Provide the [X, Y] coordinate of the cell's center where the given text is located.  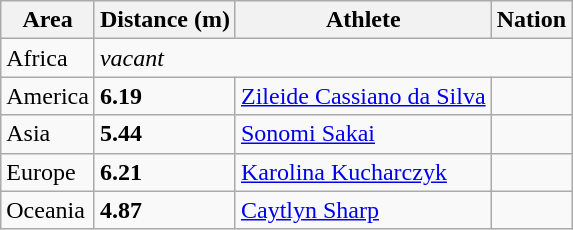
Distance (m) [164, 20]
Sonomi Sakai [363, 134]
Nation [531, 20]
Zileide Cassiano da Silva [363, 96]
Caytlyn Sharp [363, 210]
Asia [48, 134]
Oceania [48, 210]
Area [48, 20]
5.44 [164, 134]
America [48, 96]
Karolina Kucharczyk [363, 172]
6.21 [164, 172]
6.19 [164, 96]
Africa [48, 58]
4.87 [164, 210]
Europe [48, 172]
Athlete [363, 20]
vacant [332, 58]
